For the text-containing cell, return its midpoint in (x, y) coordinate format. 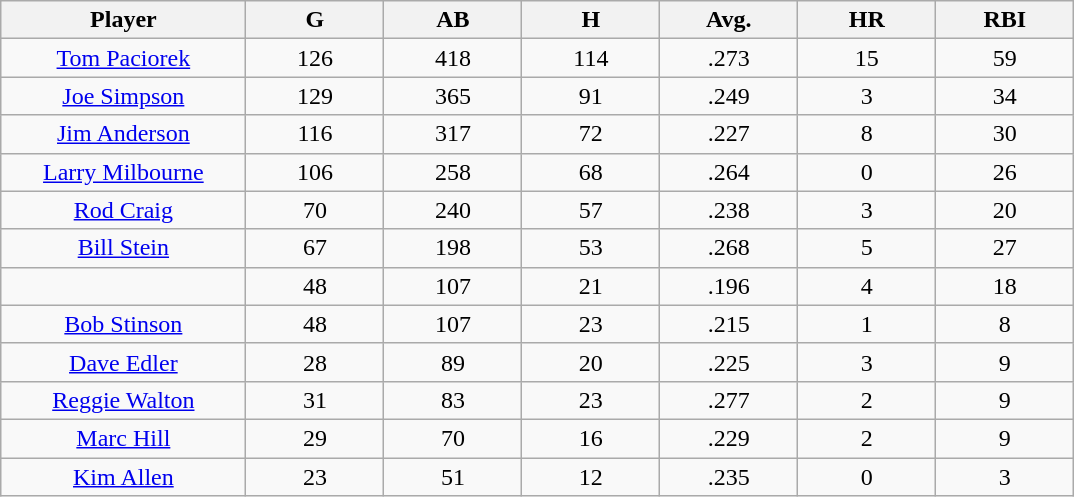
Marc Hill (124, 438)
15 (867, 58)
G (315, 20)
Jim Anderson (124, 134)
31 (315, 400)
198 (453, 248)
.196 (729, 286)
Player (124, 20)
H (591, 20)
18 (1005, 286)
30 (1005, 134)
126 (315, 58)
116 (315, 134)
Kim Allen (124, 477)
34 (1005, 96)
.277 (729, 400)
.273 (729, 58)
258 (453, 172)
317 (453, 134)
AB (453, 20)
12 (591, 477)
21 (591, 286)
.249 (729, 96)
Reggie Walton (124, 400)
4 (867, 286)
27 (1005, 248)
.264 (729, 172)
26 (1005, 172)
Bob Stinson (124, 324)
57 (591, 210)
418 (453, 58)
Tom Paciorek (124, 58)
72 (591, 134)
Dave Edler (124, 362)
51 (453, 477)
53 (591, 248)
1 (867, 324)
83 (453, 400)
240 (453, 210)
.225 (729, 362)
Rod Craig (124, 210)
365 (453, 96)
67 (315, 248)
114 (591, 58)
91 (591, 96)
Bill Stein (124, 248)
59 (1005, 58)
HR (867, 20)
.235 (729, 477)
89 (453, 362)
68 (591, 172)
.229 (729, 438)
.268 (729, 248)
Joe Simpson (124, 96)
.227 (729, 134)
16 (591, 438)
Larry Milbourne (124, 172)
5 (867, 248)
28 (315, 362)
RBI (1005, 20)
.215 (729, 324)
Avg. (729, 20)
106 (315, 172)
129 (315, 96)
29 (315, 438)
.238 (729, 210)
